Scan for the cell matching the given text and deliver its [X, Y] coordinate at center. 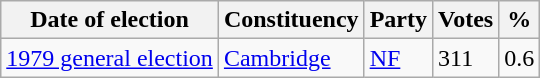
% [520, 20]
Votes [465, 20]
0.6 [520, 58]
Constituency [291, 20]
Cambridge [291, 58]
Date of election [110, 20]
NF [398, 58]
1979 general election [110, 58]
311 [465, 58]
Party [398, 20]
